Pinpoint the cell where the given text exists, returning its [x, y] midpoint coordinate. 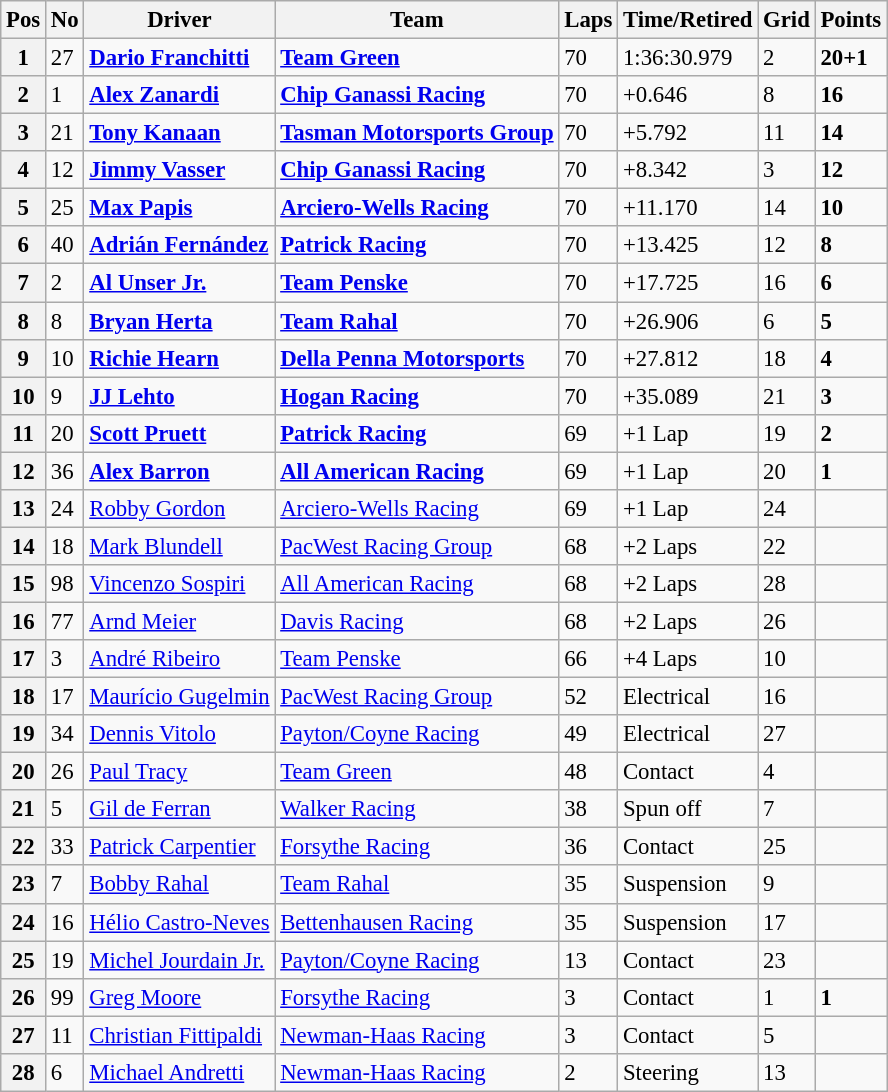
1:36:30.979 [688, 58]
Bobby Rahal [180, 885]
Scott Pruett [180, 433]
Al Unser Jr. [180, 283]
Della Penna Motorsports [417, 358]
+11.170 [688, 208]
Driver [180, 20]
André Ribeiro [180, 659]
99 [65, 997]
Davis Racing [417, 621]
+26.906 [688, 321]
Michel Jourdain Jr. [180, 960]
Max Papis [180, 208]
Patrick Carpentier [180, 847]
+17.725 [688, 283]
+35.089 [688, 396]
Richie Hearn [180, 358]
Grid [786, 20]
Robby Gordon [180, 509]
+13.425 [688, 245]
Pos [24, 20]
Steering [688, 1073]
Team [417, 20]
Vincenzo Sospiri [180, 584]
20+1 [850, 58]
Tony Kanaan [180, 133]
Bryan Herta [180, 321]
Tasman Motorsports Group [417, 133]
Maurício Gugelmin [180, 697]
49 [588, 734]
Alex Barron [180, 471]
No [65, 20]
66 [588, 659]
Gil de Ferran [180, 809]
Hélio Castro-Neves [180, 922]
Adrián Fernández [180, 245]
48 [588, 772]
Paul Tracy [180, 772]
+8.342 [688, 170]
Spun off [688, 809]
Mark Blundell [180, 546]
Dario Franchitti [180, 58]
Arnd Meier [180, 621]
Alex Zanardi [180, 95]
Time/Retired [688, 20]
98 [65, 584]
40 [65, 245]
15 [24, 584]
+27.812 [688, 358]
Michael Andretti [180, 1073]
JJ Lehto [180, 396]
Walker Racing [417, 809]
Bettenhausen Racing [417, 922]
Points [850, 20]
Dennis Vitolo [180, 734]
33 [65, 847]
Hogan Racing [417, 396]
Greg Moore [180, 997]
38 [588, 809]
52 [588, 697]
77 [65, 621]
+4 Laps [688, 659]
Jimmy Vasser [180, 170]
+0.646 [688, 95]
+5.792 [688, 133]
34 [65, 734]
Christian Fittipaldi [180, 1035]
Laps [588, 20]
